Capture the cell that displays the provided text and extract its (x, y) central coordinate. 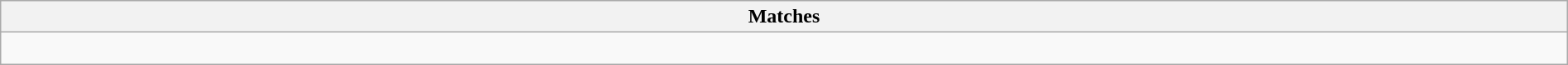
Matches (784, 17)
